Provide the [X, Y] coordinate of the cell's center where the given text is located.  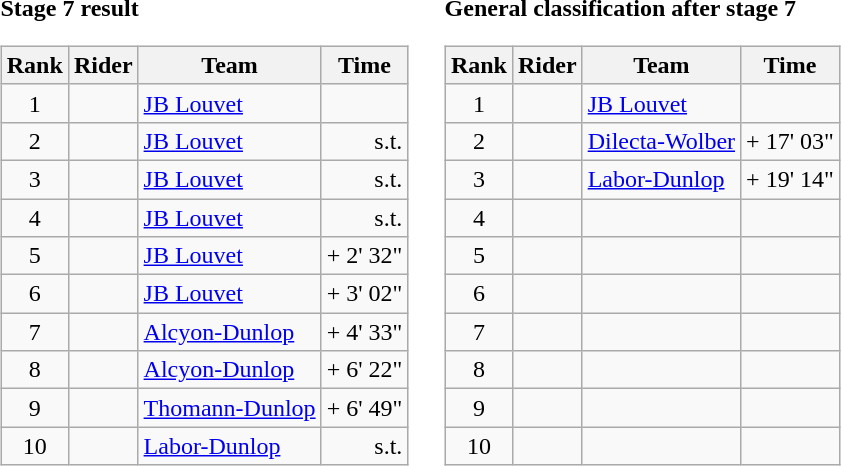
+ 19' 14" [790, 179]
+ 3' 02" [364, 294]
+ 6' 22" [364, 370]
+ 6' 49" [364, 408]
Thomann-Dunlop [230, 408]
+ 2' 32" [364, 256]
+ 4' 33" [364, 332]
Dilecta-Wolber [661, 141]
+ 17' 03" [790, 141]
